Pinpoint the cell where the given text exists, returning its (X, Y) midpoint coordinate. 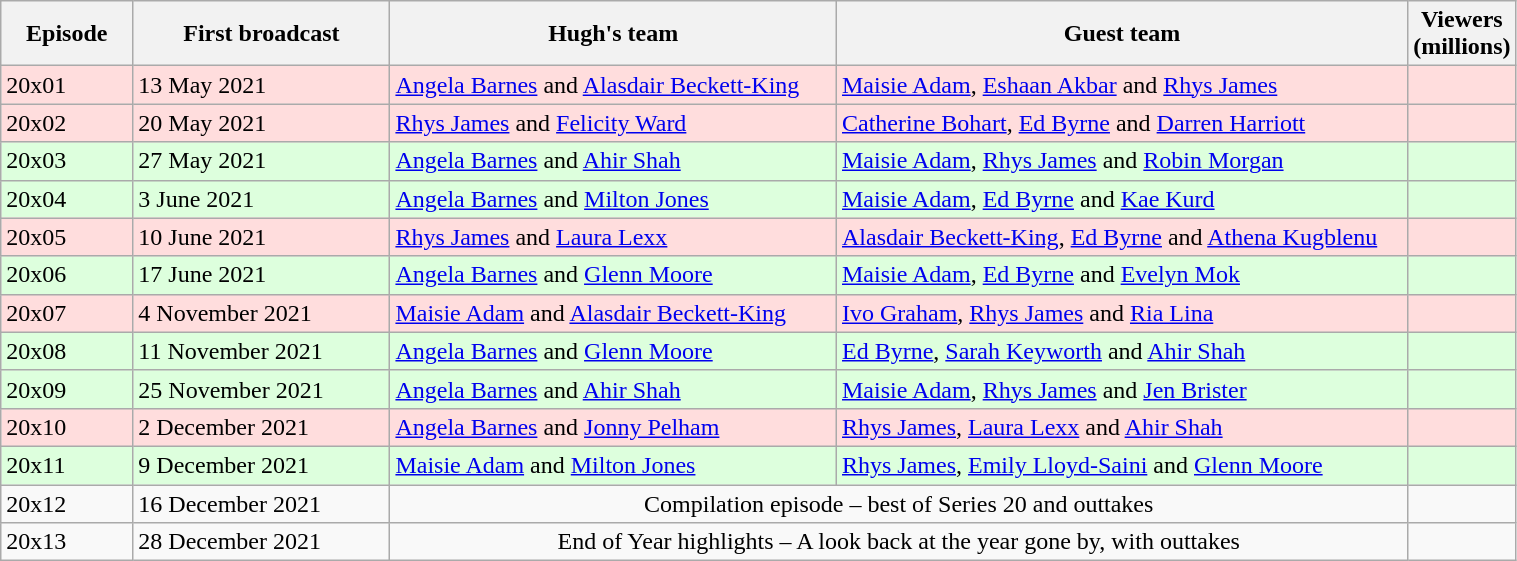
20 May 2021 (262, 123)
27 May 2021 (262, 161)
Guest team (1122, 34)
Rhys James and Laura Lexx (614, 237)
Rhys James, Emily Lloyd-Saini and Glenn Moore (1122, 465)
13 May 2021 (262, 85)
20x04 (67, 199)
20x03 (67, 161)
Maisie Adam, Ed Byrne and Evelyn Mok (1122, 275)
Rhys James and Felicity Ward (614, 123)
End of Year highlights – A look back at the year gone by, with outtakes (899, 542)
Maisie Adam, Eshaan Akbar and Rhys James (1122, 85)
20x11 (67, 465)
20x08 (67, 351)
Maisie Adam, Rhys James and Robin Morgan (1122, 161)
Hugh's team (614, 34)
20x13 (67, 542)
Maisie Adam, Ed Byrne and Kae Kurd (1122, 199)
11 November 2021 (262, 351)
9 December 2021 (262, 465)
Angela Barnes and Alasdair Beckett-King (614, 85)
Maisie Adam and Alasdair Beckett-King (614, 313)
20x01 (67, 85)
25 November 2021 (262, 389)
Angela Barnes and Jonny Pelham (614, 427)
20x07 (67, 313)
Catherine Bohart, Ed Byrne and Darren Harriott (1122, 123)
Viewers(millions) (1462, 34)
28 December 2021 (262, 542)
Episode (67, 34)
Rhys James, Laura Lexx and Ahir Shah (1122, 427)
2 December 2021 (262, 427)
20x12 (67, 503)
20x06 (67, 275)
17 June 2021 (262, 275)
Maisie Adam and Milton Jones (614, 465)
Ivo Graham, Rhys James and Ria Lina (1122, 313)
20x02 (67, 123)
16 December 2021 (262, 503)
Compilation episode – best of Series 20 and outtakes (899, 503)
Alasdair Beckett-King, Ed Byrne and Athena Kugblenu (1122, 237)
First broadcast (262, 34)
20x05 (67, 237)
20x10 (67, 427)
Ed Byrne, Sarah Keyworth and Ahir Shah (1122, 351)
20x09 (67, 389)
Angela Barnes and Milton Jones (614, 199)
Maisie Adam, Rhys James and Jen Brister (1122, 389)
4 November 2021 (262, 313)
10 June 2021 (262, 237)
3 June 2021 (262, 199)
